For the text-containing cell, return its midpoint in (x, y) coordinate format. 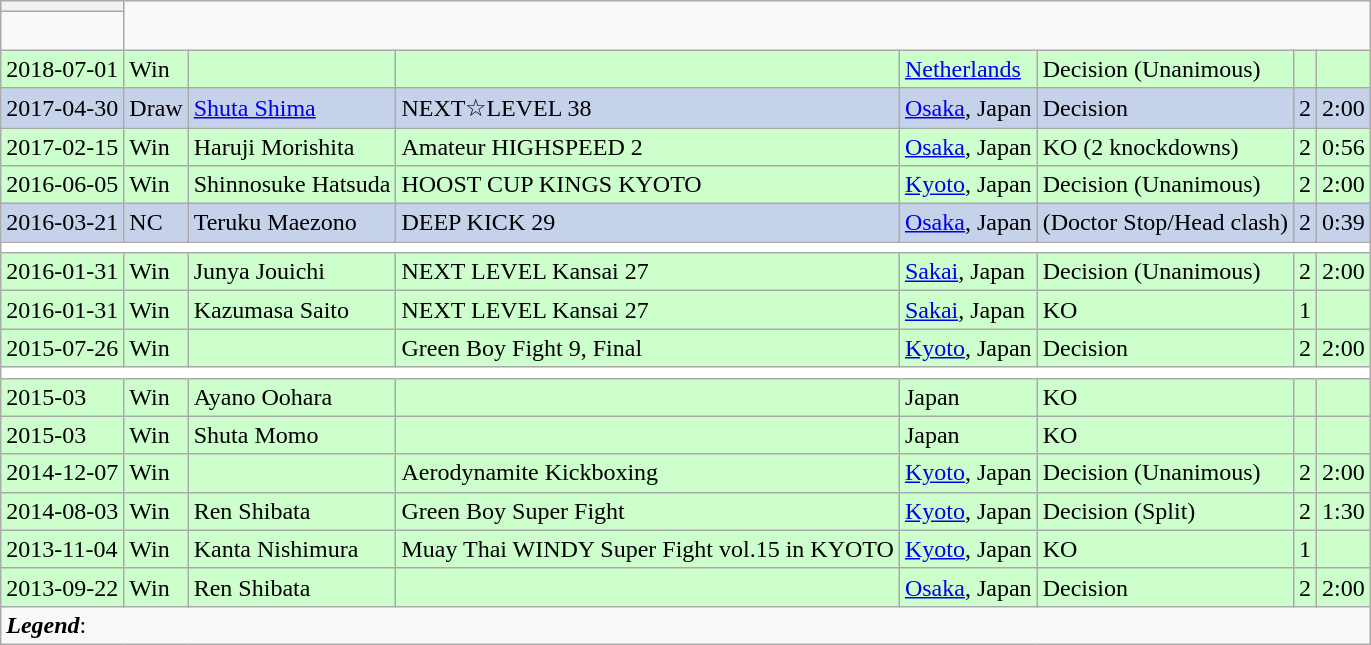
Amateur HIGHSPEED 2 (648, 147)
2013-11-04 (62, 549)
(Doctor Stop/Head clash) (1165, 223)
1:30 (1344, 511)
Shuta Momo (292, 435)
KO (2 knockdowns) (1165, 147)
Ayano Oohara (292, 397)
Shuta Shima (292, 108)
Draw (156, 108)
2013-09-22 (62, 587)
0:56 (1344, 147)
Netherlands (968, 69)
2017-02-15 (62, 147)
HOOST CUP KINGS KYOTO (648, 185)
NC (156, 223)
Teruku Maezono (292, 223)
Kanta Nishimura (292, 549)
Muay Thai WINDY Super Fight vol.15 in KYOTO (648, 549)
2016-06-05 (62, 185)
2016-03-21 (62, 223)
2018-07-01 (62, 69)
Green Boy Super Fight (648, 511)
Shinnosuke Hatsuda (292, 185)
2017-04-30 (62, 108)
Kazumasa Saito (292, 310)
Green Boy Fight 9, Final (648, 348)
Haruji Morishita (292, 147)
2015-07-26 (62, 348)
0:39 (1344, 223)
NEXT☆LEVEL 38 (648, 108)
2014-08-03 (62, 511)
2014-12-07 (62, 473)
Aerodynamite Kickboxing (648, 473)
DEEP KICK 29 (648, 223)
Decision (Split) (1165, 511)
Junya Jouichi (292, 272)
Legend: (686, 625)
